Return the (X, Y) coordinate for the center point of the cell that contains the specified text.  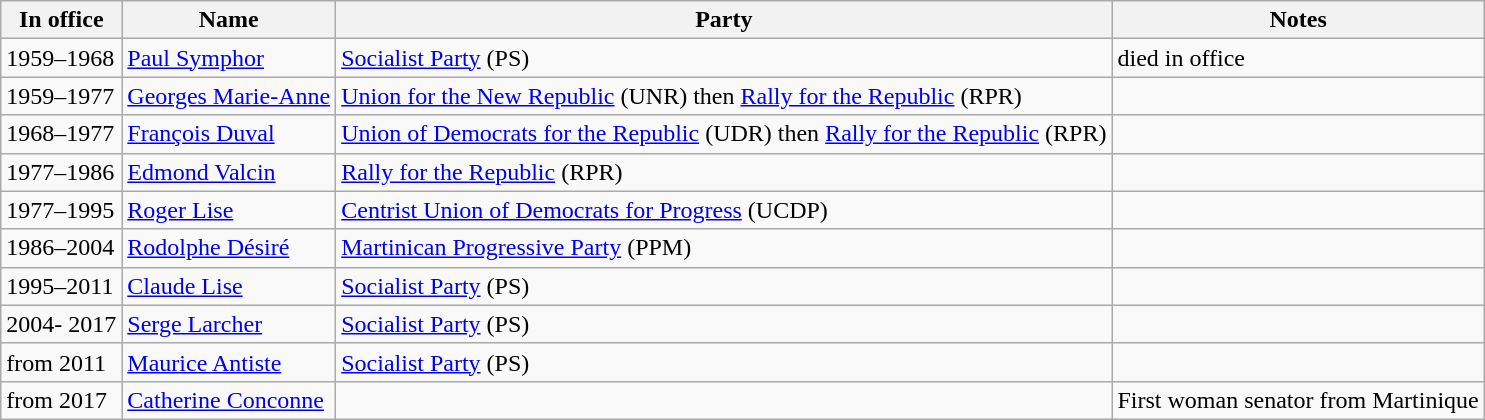
Roger Lise (229, 210)
Rodolphe Désiré (229, 248)
died in office (1298, 58)
Claude Lise (229, 286)
Party (724, 20)
First woman senator from Martinique (1298, 400)
1995–2011 (62, 286)
Georges Marie-Anne (229, 96)
1959–1968 (62, 58)
from 2011 (62, 362)
Maurice Antiste (229, 362)
from 2017 (62, 400)
Paul Symphor (229, 58)
In office (62, 20)
1968–1977 (62, 134)
François Duval (229, 134)
1977–1995 (62, 210)
Martinican Progressive Party (PPM) (724, 248)
Edmond Valcin (229, 172)
Union for the New Republic (UNR) then Rally for the Republic (RPR) (724, 96)
1986–2004 (62, 248)
Union of Democrats for the Republic (UDR) then Rally for the Republic (RPR) (724, 134)
Catherine Conconne (229, 400)
Serge Larcher (229, 324)
Rally for the Republic (RPR) (724, 172)
1959–1977 (62, 96)
Name (229, 20)
1977–1986 (62, 172)
Notes (1298, 20)
2004- 2017 (62, 324)
Centrist Union of Democrats for Progress (UCDP) (724, 210)
